Find where the given text appears and provide that cell's center as (x, y) coordinate. 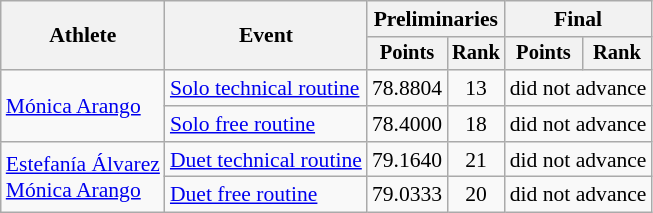
78.4000 (407, 124)
18 (476, 124)
Event (266, 36)
Duet technical routine (266, 160)
78.8804 (407, 88)
21 (476, 160)
79.0333 (407, 195)
Final (578, 19)
Estefanía ÁlvarezMónica Arango (83, 178)
Solo technical routine (266, 88)
Athlete (83, 36)
Solo free routine (266, 124)
79.1640 (407, 160)
Mónica Arango (83, 106)
20 (476, 195)
Duet free routine (266, 195)
13 (476, 88)
Preliminaries (436, 19)
